Detect which cell encompasses the target text, then output its [x, y] center coordinate. 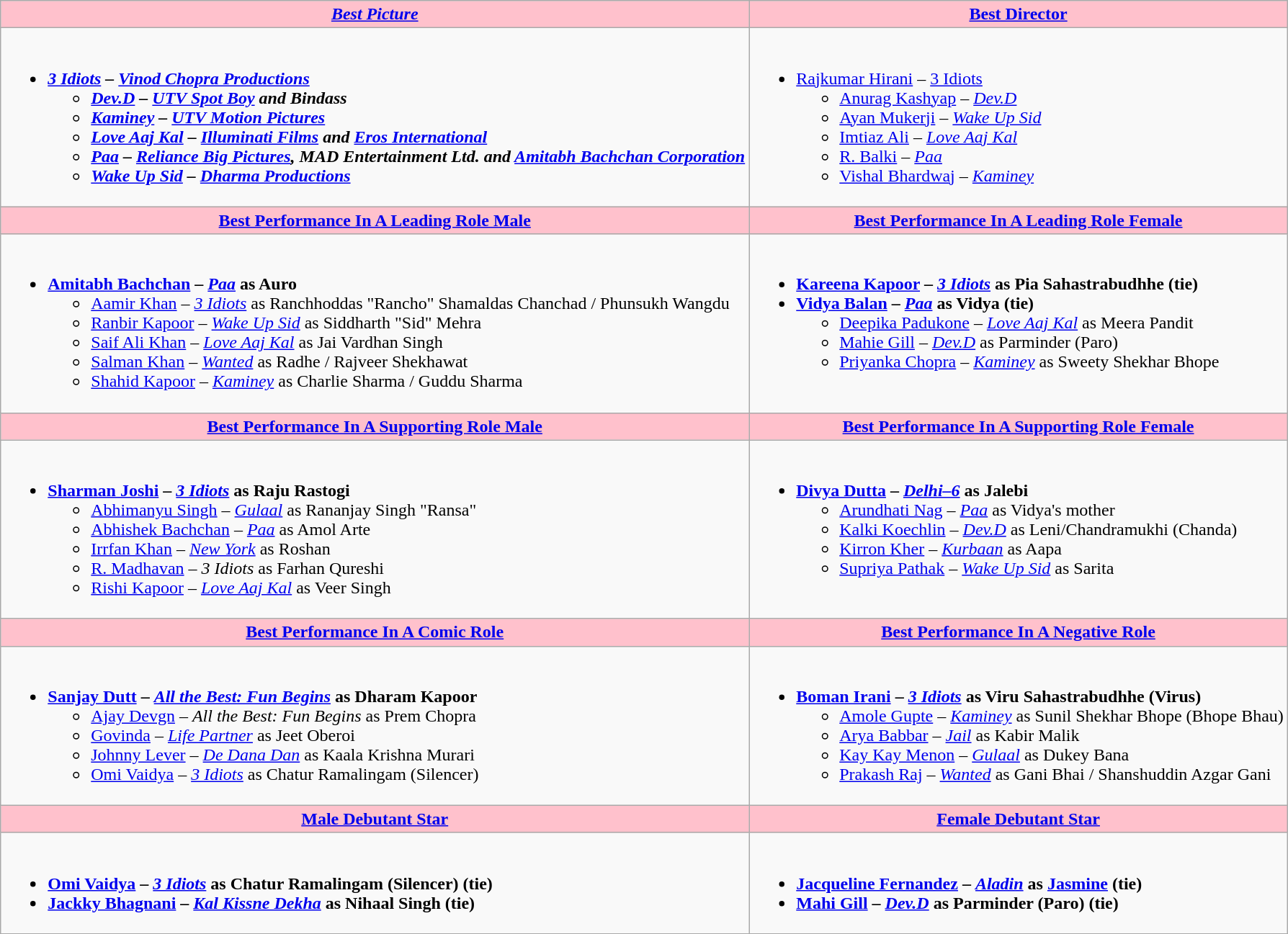
Jacqueline Fernandez – Aladin as Jasmine (tie)Mahi Gill – Dev.D as Parminder (Paro) (tie) [1019, 883]
Best Performance In A Leading Role Female [1019, 220]
Best Director [1019, 14]
Male Debutant Star [375, 819]
Best Performance In A Supporting Role Male [375, 426]
Best Performance In A Supporting Role Female [1019, 426]
Female Debutant Star [1019, 819]
Best Performance In A Comic Role [375, 632]
Best Performance In A Negative Role [1019, 632]
Best Picture [375, 14]
Best Performance In A Leading Role Male [375, 220]
Rajkumar Hirani – 3 IdiotsAnurag Kashyap – Dev.DAyan Mukerji – Wake Up SidImtiaz Ali – Love Aaj KalR. Balki – PaaVishal Bhardwaj – Kaminey [1019, 117]
Omi Vaidya – 3 Idiots as Chatur Ramalingam (Silencer) (tie)Jackky Bhagnani – Kal Kissne Dekha as Nihaal Singh (tie) [375, 883]
